For the text-containing cell, return its midpoint in [X, Y] coordinate format. 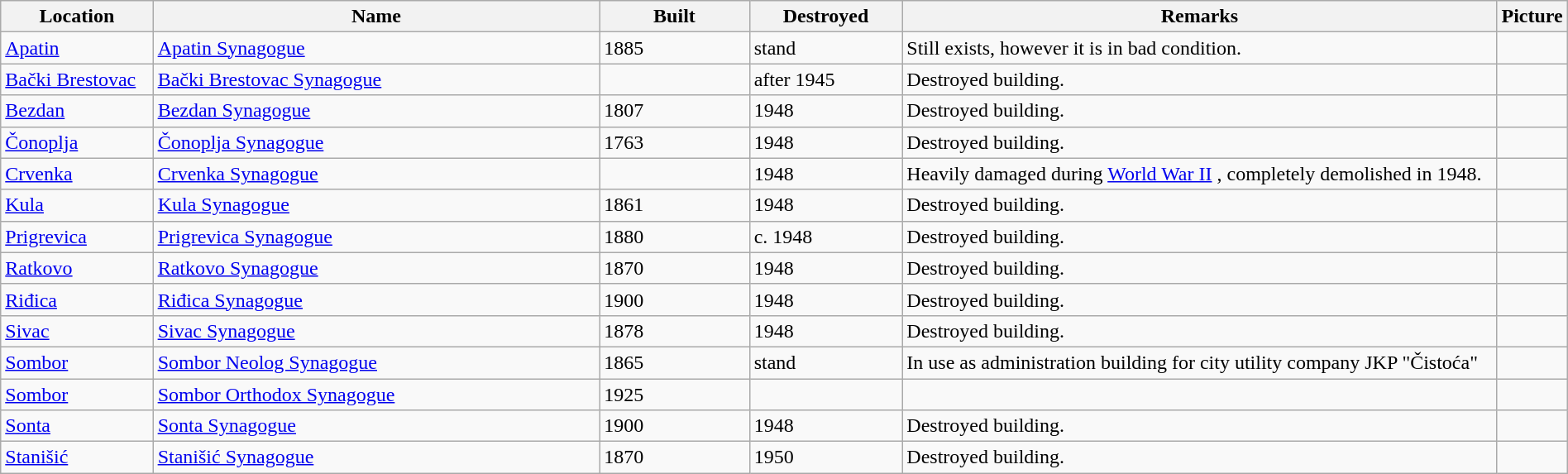
Kula [77, 205]
Sonta [77, 426]
Bački Brestovac [77, 79]
1763 [675, 142]
1880 [675, 237]
Kula Synagogue [376, 205]
Destroyed [825, 17]
Sombor Neolog Synagogue [376, 362]
Stanišić Synagogue [376, 457]
Čonoplja [77, 142]
Sivac Synagogue [376, 331]
Riđica Synagogue [376, 299]
Still exists, however it is in bad condition. [1199, 48]
1885 [675, 48]
1861 [675, 205]
1865 [675, 362]
Prigrevica [77, 237]
Prigrevica Synagogue [376, 237]
Remarks [1199, 17]
Name [376, 17]
Built [675, 17]
Apatin Synagogue [376, 48]
Picture [1532, 17]
Stanišić [77, 457]
1925 [675, 395]
Ratkovo [77, 268]
Sivac [77, 331]
Bezdan Synagogue [376, 111]
Heavily damaged during World War II , completely demolished in 1948. [1199, 174]
Crvenka [77, 174]
Sonta Synagogue [376, 426]
Bezdan [77, 111]
Crvenka Synagogue [376, 174]
Riđica [77, 299]
1950 [825, 457]
Location [77, 17]
Ratkovo Synagogue [376, 268]
1807 [675, 111]
In use as administration building for city utility company JKP "Čistoća" [1199, 362]
Čonoplja Synagogue [376, 142]
Apatin [77, 48]
Sombor Orthodox Synagogue [376, 395]
after 1945 [825, 79]
c. 1948 [825, 237]
1878 [675, 331]
Bački Brestovac Synagogue [376, 79]
